Capture the cell that displays the provided text and extract its (X, Y) central coordinate. 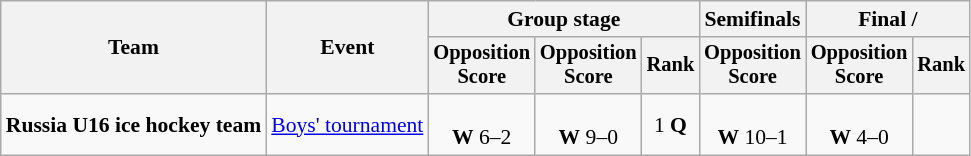
Boys' tournament (347, 124)
W 9–0 (588, 124)
Final / (888, 19)
W 10–1 (752, 124)
Team (134, 48)
Russia U16 ice hockey team (134, 124)
Event (347, 48)
Group stage (564, 19)
W 4–0 (860, 124)
Semifinals (752, 19)
W 6–2 (482, 124)
1 Q (671, 124)
